Scan for the cell matching the given text and deliver its (X, Y) coordinate at center. 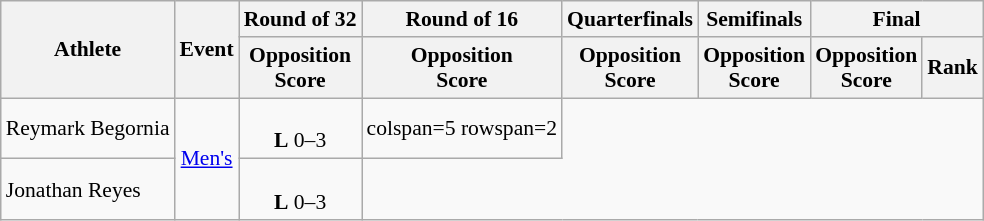
Athlete (88, 50)
Reymark Begornia (88, 128)
Event (207, 50)
Semifinals (754, 19)
Round of 16 (462, 19)
Rank (952, 68)
Jonathan Reyes (88, 190)
colspan=5 rowspan=2 (462, 128)
Quarterfinals (630, 19)
Round of 32 (300, 19)
Men's (207, 159)
Final (896, 19)
